Pinpoint the cell where the given text exists, returning its (x, y) midpoint coordinate. 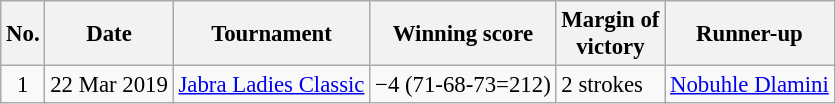
−4 (71-68-73=212) (463, 85)
Nobuhle Dlamini (750, 85)
No. (23, 34)
2 strokes (610, 85)
Jabra Ladies Classic (272, 85)
Runner-up (750, 34)
Margin ofvictory (610, 34)
Tournament (272, 34)
Winning score (463, 34)
Date (109, 34)
1 (23, 85)
22 Mar 2019 (109, 85)
